Scan for the cell matching the given text and deliver its (x, y) coordinate at center. 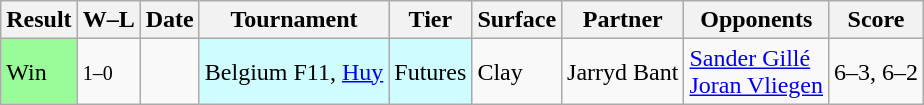
1–0 (108, 72)
Score (876, 20)
Date (170, 20)
Belgium F11, Huy (294, 72)
Futures (430, 72)
Tier (430, 20)
Clay (517, 72)
Partner (623, 20)
Tournament (294, 20)
Sander Gillé Joran Vliegen (756, 72)
Surface (517, 20)
Jarryd Bant (623, 72)
Result (39, 20)
Win (39, 72)
Opponents (756, 20)
W–L (108, 20)
6–3, 6–2 (876, 72)
